Provide the [X, Y] coordinate of the cell's center where the given text is located.  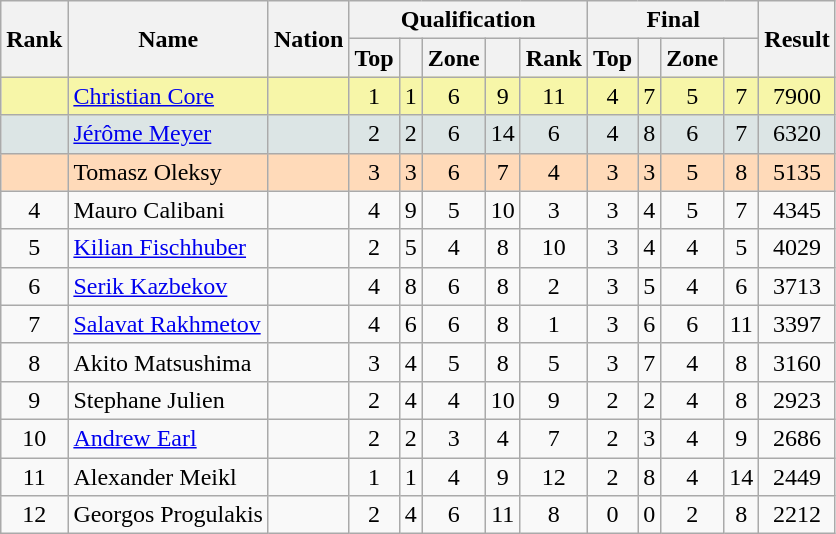
Name [168, 39]
3397 [797, 324]
Mauro Calibani [168, 210]
Jérôme Meyer [168, 134]
Alexander Meikl [168, 477]
3160 [797, 362]
6320 [797, 134]
Christian Core [168, 96]
Andrew Earl [168, 438]
Nation [308, 39]
2212 [797, 515]
Qualification [468, 20]
Stephane Julien [168, 400]
5135 [797, 172]
Tomasz Oleksy [168, 172]
4345 [797, 210]
Georgos Progulakis [168, 515]
Result [797, 39]
2923 [797, 400]
Salavat Rakhmetov [168, 324]
Kilian Fischhuber [168, 248]
7900 [797, 96]
Akito Matsushima [168, 362]
2449 [797, 477]
3713 [797, 286]
Final [672, 20]
Serik Kazbekov [168, 286]
4029 [797, 248]
2686 [797, 438]
